Find where the given text appears and provide that cell's center as (X, Y) coordinate. 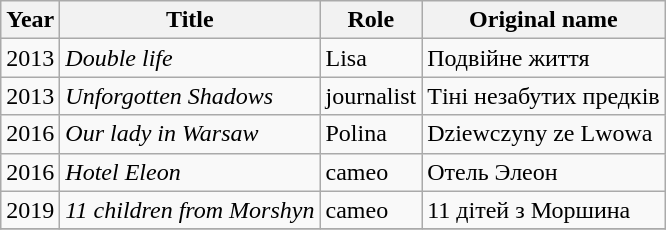
11 дітей з Моршина (544, 210)
Подвійне життя (544, 58)
Original name (544, 20)
Тіні незабутих предків (544, 96)
Отель Элеон (544, 172)
Title (190, 20)
Polina (371, 134)
Hotel Eleon (190, 172)
Our lady in Warsaw (190, 134)
journalist (371, 96)
Year (30, 20)
Lisa (371, 58)
11 children from Morshyn (190, 210)
2019 (30, 210)
Role (371, 20)
Unforgotten Shadows (190, 96)
Dziewczyny ze Lwowa (544, 134)
Double life (190, 58)
